Extract the (X, Y) coordinate from the center of the cell holding the provided text.  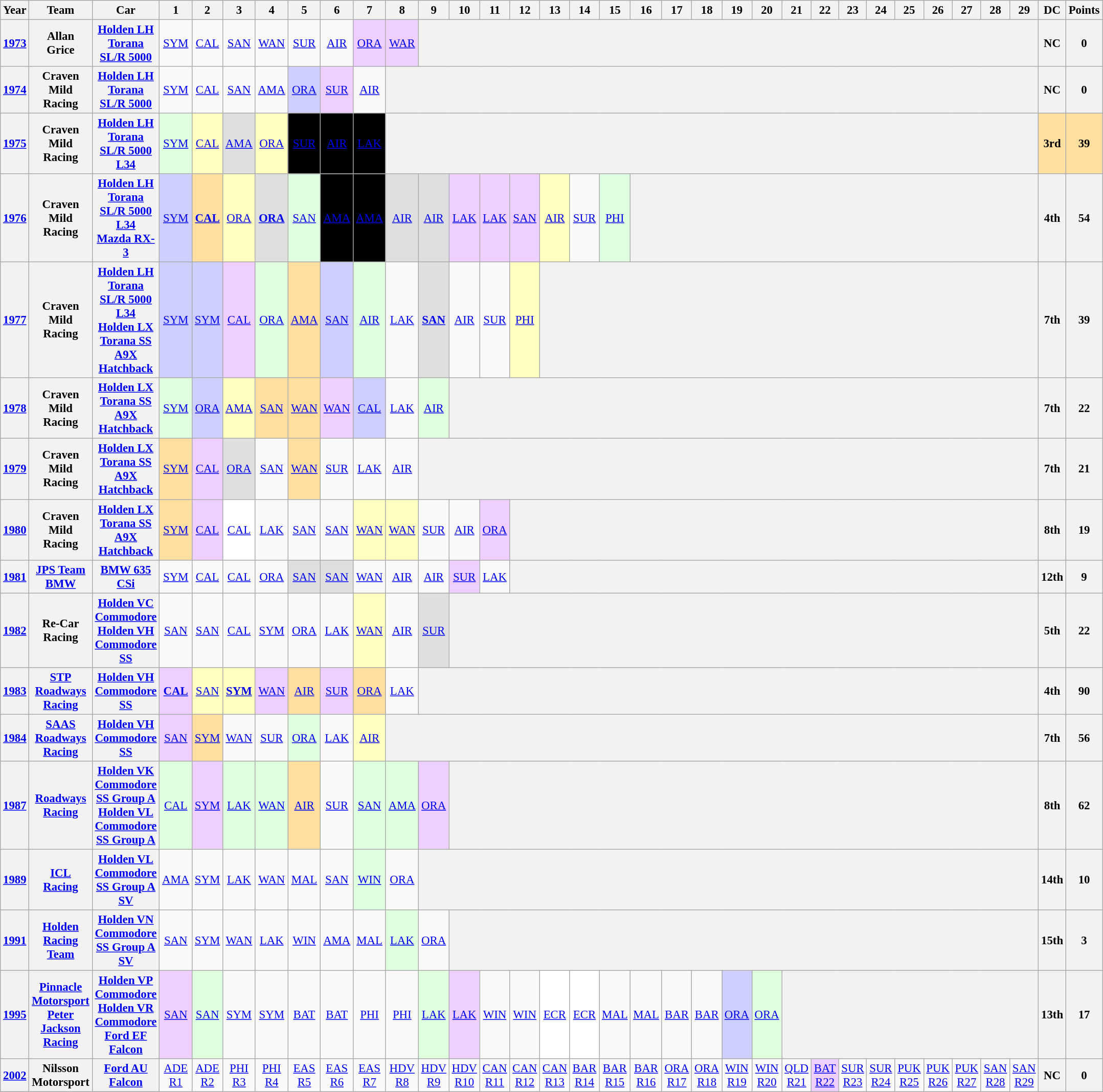
BARR14 (584, 1076)
Team (60, 10)
PHIR4 (272, 1076)
Holden LH Torana SL/R 5000 L34Holden LX Torana SS A9X Hatchback (126, 320)
HDVR10 (464, 1076)
26 (938, 10)
3rd (1052, 144)
54 (1084, 218)
24 (881, 10)
1976 (15, 218)
QLDR21 (797, 1076)
ORAR18 (707, 1076)
WAR (402, 43)
Year (15, 10)
HDVR9 (434, 1076)
1977 (15, 320)
1 (176, 10)
1973 (15, 43)
SAAS Roadways Racing (60, 738)
1987 (15, 806)
1978 (15, 409)
BARR15 (615, 1076)
4 (272, 10)
1983 (15, 691)
62 (1084, 806)
PUKR26 (938, 1076)
BMW 635 CSi (126, 577)
1995 (15, 1014)
Car (126, 10)
8 (402, 10)
14th (1052, 879)
16 (646, 10)
CANR13 (555, 1076)
Holden VL Commodore SS Group A SV (126, 879)
15 (615, 10)
2 (208, 10)
SANR29 (1024, 1076)
EASR7 (370, 1076)
ORAR17 (677, 1076)
90 (1084, 691)
SANR28 (995, 1076)
PUKR27 (966, 1076)
ADER2 (208, 1076)
14 (584, 10)
EASR5 (304, 1076)
CANR12 (525, 1076)
WINR20 (767, 1076)
Pinnacle MotorsportPeter Jackson Racing (60, 1014)
STP Roadways Racing (60, 691)
DC (1052, 10)
56 (1084, 738)
7 (370, 10)
1979 (15, 469)
6 (337, 10)
1982 (15, 630)
18 (707, 10)
BATR22 (825, 1076)
1984 (15, 738)
13 (555, 10)
12 (525, 10)
ADER1 (176, 1076)
Holden VN Commodore SS Group A SV (126, 941)
Nilsson Motorsport (60, 1076)
BARR16 (646, 1076)
PHIR3 (239, 1076)
1989 (15, 879)
Holden VK Commodore SS Group AHolden VL Commodore SS Group A (126, 806)
5 (304, 10)
Holden VP CommodoreHolden VR CommodoreFord EF Falcon (126, 1014)
1981 (15, 577)
1980 (15, 530)
11 (495, 10)
JPS Team BMW (60, 577)
Holden LH Torana SL/R 5000 L34 (126, 144)
20 (767, 10)
EASR6 (337, 1076)
SURR23 (853, 1076)
Ford AU Falcon (126, 1076)
PUKR25 (909, 1076)
27 (966, 10)
1991 (15, 941)
13th (1052, 1014)
Holden Racing Team (60, 941)
12th (1052, 577)
Points (1084, 10)
2002 (15, 1076)
Re-Car Racing (60, 630)
15th (1052, 941)
Holden LH Torana SL/R 5000 L34Mazda RX-3 (126, 218)
Roadways Racing (60, 806)
1975 (15, 144)
HDVR8 (402, 1076)
5th (1052, 630)
WINR19 (737, 1076)
29 (1024, 10)
SURR24 (881, 1076)
ICL Racing (60, 879)
1974 (15, 90)
CANR11 (495, 1076)
Allan Grice (60, 43)
23 (853, 10)
Holden VC CommodoreHolden VH Commodore SS (126, 630)
25 (909, 10)
28 (995, 10)
